Return (x, y) of the center of cell containing provided text 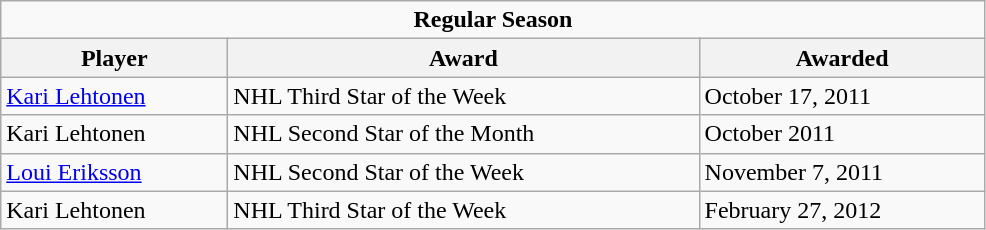
Awarded (842, 58)
October 17, 2011 (842, 96)
NHL Second Star of the Week (464, 172)
Regular Season (493, 20)
November 7, 2011 (842, 172)
February 27, 2012 (842, 210)
NHL Second Star of the Month (464, 134)
October 2011 (842, 134)
Player (114, 58)
Award (464, 58)
Loui Eriksson (114, 172)
